Scan for the cell matching the given text and deliver its (x, y) coordinate at center. 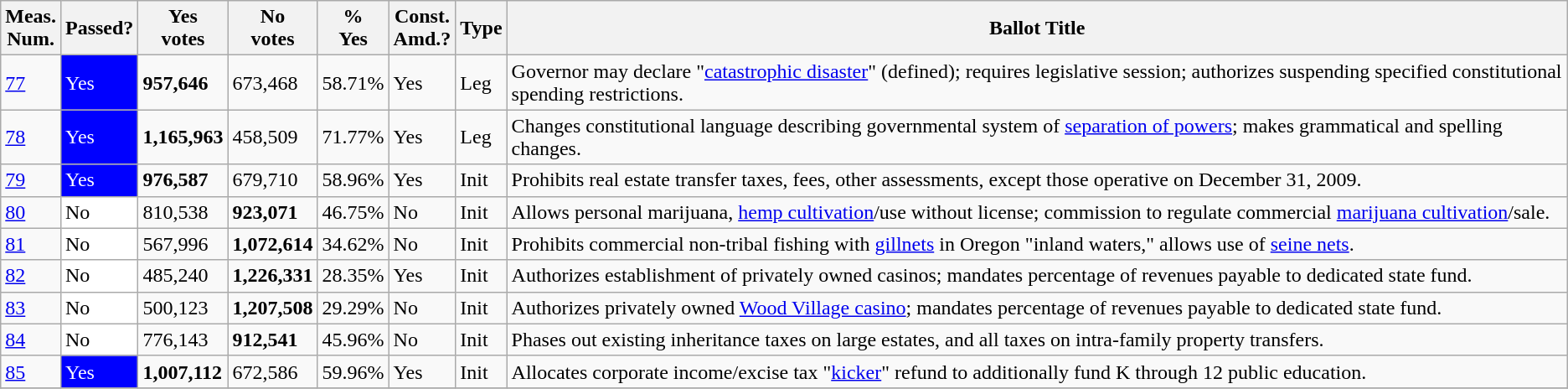
Phases out existing inheritance taxes on large estates, and all taxes on intra-family property transfers. (1037, 340)
28.35% (353, 276)
458,509 (273, 137)
45.96% (353, 340)
Authorizes privately owned Wood Village casino; mandates percentage of revenues payable to dedicated state fund. (1037, 308)
976,587 (183, 180)
58.71% (353, 82)
567,996 (183, 244)
83 (31, 308)
957,646 (183, 82)
810,538 (183, 212)
Authorizes establishment of privately owned casinos; mandates percentage of revenues payable to dedicated state fund. (1037, 276)
1,007,112 (183, 371)
80 (31, 212)
Type (481, 29)
Allocates corporate income/excise tax "kicker" refund to additionally fund K through 12 public education. (1037, 371)
912,541 (273, 340)
Allows personal marijuana, hemp cultivation/use without license; commission to regulate commercial marijuana cultivation/sale. (1037, 212)
1,165,963 (183, 137)
500,123 (183, 308)
1,226,331 (273, 276)
71.77% (353, 137)
1,207,508 (273, 308)
Novotes (273, 29)
1,072,614 (273, 244)
485,240 (183, 276)
78 (31, 137)
34.62% (353, 244)
Ballot Title (1037, 29)
679,710 (273, 180)
923,071 (273, 212)
Yesvotes (183, 29)
Passed? (99, 29)
673,468 (273, 82)
82 (31, 276)
81 (31, 244)
85 (31, 371)
672,586 (273, 371)
46.75% (353, 212)
77 (31, 82)
Meas.Num. (31, 29)
79 (31, 180)
58.96% (353, 180)
%Yes (353, 29)
Prohibits real estate transfer taxes, fees, other assessments, except those operative on December 31, 2009. (1037, 180)
84 (31, 340)
Const.Amd.? (422, 29)
Changes constitutional language describing governmental system of separation of powers; makes grammatical and spelling changes. (1037, 137)
59.96% (353, 371)
776,143 (183, 340)
29.29% (353, 308)
Prohibits commercial non-tribal fishing with gillnets in Oregon "inland waters," allows use of seine nets. (1037, 244)
